Pinpoint the cell where the given text exists, returning its (X, Y) midpoint coordinate. 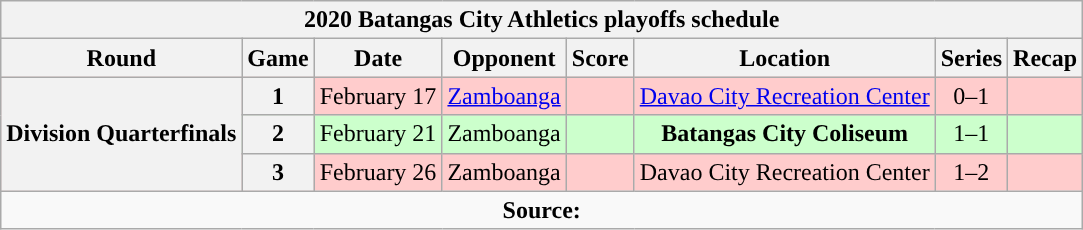
Batangas City Coliseum (784, 134)
Score (600, 58)
3 (278, 172)
2 (278, 134)
Recap (1046, 58)
1 (278, 96)
Series (971, 58)
Source: (542, 210)
0–1 (971, 96)
Date (378, 58)
Game (278, 58)
February 21 (378, 134)
February 26 (378, 172)
Division Quarterfinals (122, 134)
Round (122, 58)
Location (784, 58)
1–1 (971, 134)
2020 Batangas City Athletics playoffs schedule (542, 20)
1–2 (971, 172)
February 17 (378, 96)
Opponent (504, 58)
